Detect which cell encompasses the target text, then output its (X, Y) center coordinate. 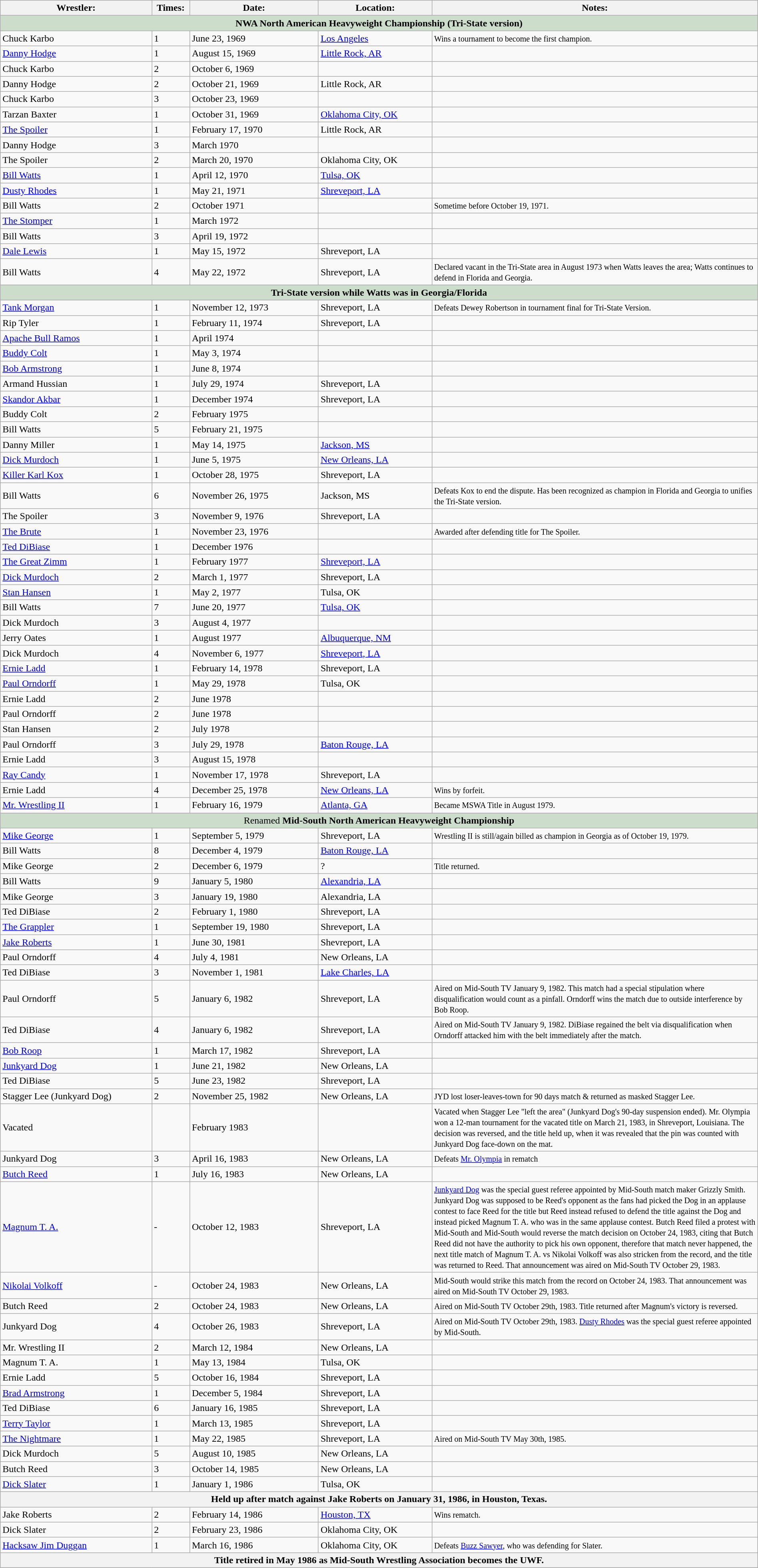
October 6, 1969 (254, 69)
Wrestler: (76, 8)
Date: (254, 8)
February 23, 1986 (254, 1530)
February 17, 1970 (254, 129)
Danny Miller (76, 445)
October 21, 1969 (254, 84)
Aired on Mid-South TV May 30th, 1985. (595, 1439)
Armand Hussian (76, 384)
February 1, 1980 (254, 911)
Bob Armstrong (76, 368)
Rip Tyler (76, 323)
November 9, 1976 (254, 516)
April 12, 1970 (254, 175)
April 16, 1983 (254, 1159)
Apache Bull Ramos (76, 338)
May 22, 1985 (254, 1439)
December 1974 (254, 399)
January 16, 1985 (254, 1408)
October 23, 1969 (254, 99)
Renamed Mid-South North American Heavyweight Championship (379, 820)
NWA North American Heavyweight Championship (Tri-State version) (379, 23)
February 1975 (254, 414)
Wrestling II is still/again billed as champion in Georgia as of October 19, 1979. (595, 836)
June 23, 1969 (254, 38)
Tank Morgan (76, 308)
October 1971 (254, 206)
May 15, 1972 (254, 251)
Stagger Lee (Junkyard Dog) (76, 1096)
Brad Armstrong (76, 1393)
Wins by forfeit. (595, 790)
Aired on Mid-South TV October 29th, 1983. Dusty Rhodes was the special guest referee appointed by Mid-South. (595, 1327)
? (375, 866)
July 1978 (254, 729)
December 25, 1978 (254, 790)
March 13, 1985 (254, 1423)
June 30, 1981 (254, 942)
November 12, 1973 (254, 308)
February 21, 1975 (254, 429)
April 1974 (254, 338)
March 1, 1977 (254, 577)
February 1983 (254, 1128)
Jerry Oates (76, 638)
December 5, 1984 (254, 1393)
June 23, 1982 (254, 1081)
November 6, 1977 (254, 653)
July 16, 1983 (254, 1174)
August 10, 1985 (254, 1454)
June 8, 1974 (254, 368)
March 1970 (254, 145)
October 31, 1969 (254, 114)
August 15, 1969 (254, 54)
Shevreport, LA (375, 942)
Title retired in May 1986 as Mid-South Wrestling Association becomes the UWF. (379, 1560)
Aired on Mid-South TV October 29th, 1983. Title returned after Magnum's victory is reversed. (595, 1306)
Location: (375, 8)
Declared vacant in the Tri-State area in August 1973 when Watts leaves the area; Watts continues to defend in Florida and Georgia. (595, 272)
7 (171, 607)
Defeats Kox to end the dispute. Has been recognized as champion in Florida and Georgia to unifies the Tri-State version. (595, 495)
November 26, 1975 (254, 495)
The Great Zimm (76, 562)
June 21, 1982 (254, 1066)
The Grappler (76, 927)
Houston, TX (375, 1514)
The Nightmare (76, 1439)
October 26, 1983 (254, 1327)
March 12, 1984 (254, 1347)
November 25, 1982 (254, 1096)
Dusty Rhodes (76, 191)
Held up after match against Jake Roberts on January 31, 1986, in Houston, Texas. (379, 1499)
Wins rematch. (595, 1514)
8 (171, 851)
July 4, 1981 (254, 957)
May 29, 1978 (254, 683)
March 16, 1986 (254, 1545)
Times: (171, 8)
January 19, 1980 (254, 896)
Defeats Dewey Robertson in tournament final for Tri-State Version. (595, 308)
May 22, 1972 (254, 272)
February 14, 1986 (254, 1514)
February 1977 (254, 562)
October 16, 1984 (254, 1378)
September 19, 1980 (254, 927)
March 1972 (254, 221)
Dale Lewis (76, 251)
Became MSWA Title in August 1979. (595, 805)
October 14, 1985 (254, 1469)
The Stomper (76, 221)
December 4, 1979 (254, 851)
Bob Roop (76, 1051)
November 1, 1981 (254, 973)
April 19, 1972 (254, 236)
August 4, 1977 (254, 623)
Skandor Akbar (76, 399)
Tarzan Baxter (76, 114)
July 29, 1974 (254, 384)
Albuquerque, NM (375, 638)
September 5, 1979 (254, 836)
Lake Charles, LA (375, 973)
October 28, 1975 (254, 475)
November 23, 1976 (254, 531)
Terry Taylor (76, 1423)
February 16, 1979 (254, 805)
Wins a tournament to become the first champion. (595, 38)
Los Angeles (375, 38)
December 6, 1979 (254, 866)
May 13, 1984 (254, 1363)
Atlanta, GA (375, 805)
Defeats Mr. Olympia in rematch (595, 1159)
February 11, 1974 (254, 323)
August 1977 (254, 638)
May 14, 1975 (254, 445)
Sometime before October 19, 1971. (595, 206)
March 17, 1982 (254, 1051)
Hacksaw Jim Duggan (76, 1545)
The Brute (76, 531)
May 2, 1977 (254, 592)
February 14, 1978 (254, 668)
June 20, 1977 (254, 607)
Ray Candy (76, 775)
March 20, 1970 (254, 160)
Mid-South would strike this match from the record on October 24, 1983. That announcement was aired on Mid-South TV October 29, 1983. (595, 1285)
Title returned. (595, 866)
May 3, 1974 (254, 353)
August 15, 1978 (254, 760)
Killer Karl Kox (76, 475)
December 1976 (254, 547)
November 17, 1978 (254, 775)
July 29, 1978 (254, 744)
May 21, 1971 (254, 191)
Tri-State version while Watts was in Georgia/Florida (379, 293)
Awarded after defending title for The Spoiler. (595, 531)
June 5, 1975 (254, 460)
JYD lost loser-leaves-town for 90 days match & returned as masked Stagger Lee. (595, 1096)
9 (171, 881)
Vacated (76, 1128)
Defeats Buzz Sawyer, who was defending for Slater. (595, 1545)
January 5, 1980 (254, 881)
October 12, 1983 (254, 1227)
January 1, 1986 (254, 1484)
Nikolai Volkoff (76, 1285)
Notes: (595, 8)
